Locate the cell with the specified text and output its (x, y) center coordinate. 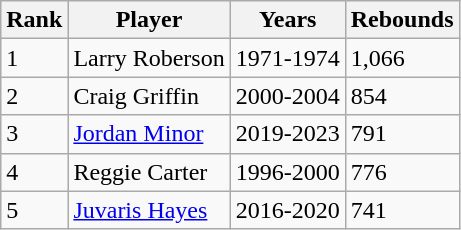
Craig Griffin (149, 96)
1 (34, 58)
Reggie Carter (149, 172)
2 (34, 96)
Jordan Minor (149, 134)
776 (402, 172)
2016-2020 (288, 210)
1,066 (402, 58)
854 (402, 96)
Rank (34, 20)
Player (149, 20)
5 (34, 210)
1971-1974 (288, 58)
741 (402, 210)
2019-2023 (288, 134)
791 (402, 134)
3 (34, 134)
1996-2000 (288, 172)
Larry Roberson (149, 58)
4 (34, 172)
Years (288, 20)
2000-2004 (288, 96)
Rebounds (402, 20)
Juvaris Hayes (149, 210)
